Return the (X, Y) coordinate for the center point of the cell that contains the specified text.  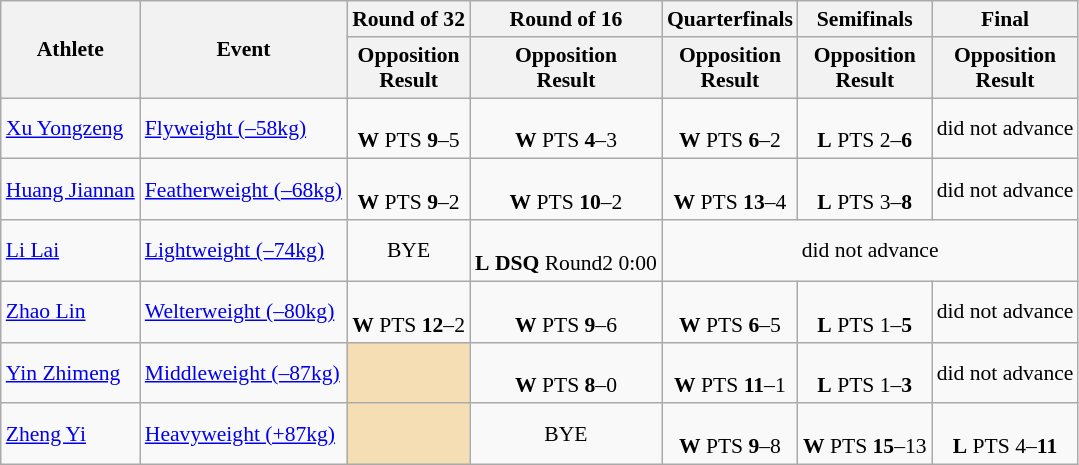
W PTS 10–2 (566, 190)
Featherweight (–68kg) (244, 190)
L PTS 2–6 (865, 128)
Middleweight (–87kg) (244, 372)
W PTS 9–2 (408, 190)
L PTS 3–8 (865, 190)
Xu Yongzeng (70, 128)
W PTS 6–2 (730, 128)
W PTS 8–0 (566, 372)
Round of 16 (566, 19)
Zhao Lin (70, 312)
Final (1006, 19)
L DSQ Round2 0:00 (566, 250)
Round of 32 (408, 19)
L PTS 1–3 (865, 372)
W PTS 6–5 (730, 312)
W PTS 9–8 (730, 434)
Flyweight (–58kg) (244, 128)
Zheng Yi (70, 434)
W PTS 4–3 (566, 128)
Semifinals (865, 19)
W PTS 9–5 (408, 128)
W PTS 13–4 (730, 190)
L PTS 1–5 (865, 312)
Welterweight (–80kg) (244, 312)
Huang Jiannan (70, 190)
Athlete (70, 50)
Quarterfinals (730, 19)
L PTS 4–11 (1006, 434)
Event (244, 50)
Li Lai (70, 250)
Heavyweight (+87kg) (244, 434)
W PTS 12–2 (408, 312)
W PTS 15–13 (865, 434)
Yin Zhimeng (70, 372)
W PTS 11–1 (730, 372)
Lightweight (–74kg) (244, 250)
W PTS 9–6 (566, 312)
